Detect which cell encompasses the target text, then output its (X, Y) center coordinate. 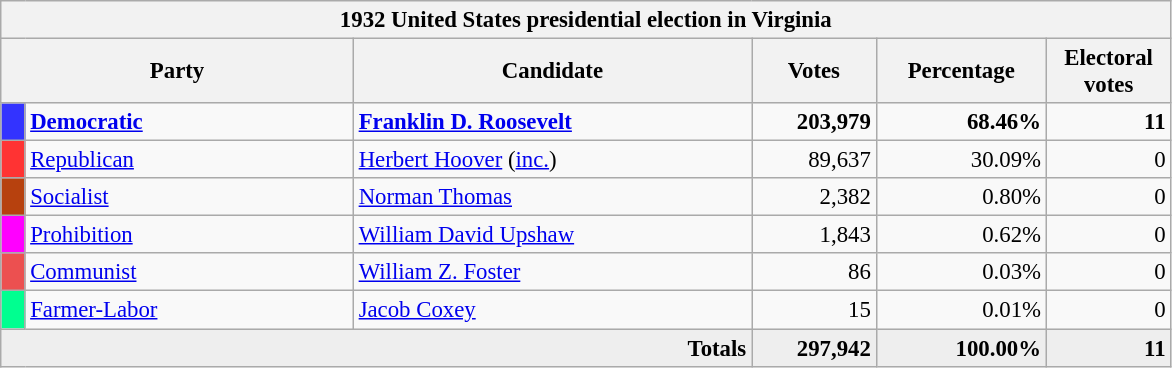
Democratic (189, 122)
Totals (376, 348)
203,979 (814, 122)
Communist (189, 273)
Franklin D. Roosevelt (552, 122)
1,843 (814, 235)
15 (814, 310)
86 (814, 273)
Norman Thomas (552, 197)
68.46% (961, 122)
Party (178, 72)
Prohibition (189, 235)
Jacob Coxey (552, 310)
0.80% (961, 197)
Percentage (961, 72)
0.62% (961, 235)
0.03% (961, 273)
Farmer-Labor (189, 310)
Candidate (552, 72)
89,637 (814, 160)
Votes (814, 72)
2,382 (814, 197)
Socialist (189, 197)
Republican (189, 160)
0.01% (961, 310)
Electoral votes (1108, 72)
William David Upshaw (552, 235)
100.00% (961, 348)
30.09% (961, 160)
297,942 (814, 348)
William Z. Foster (552, 273)
Herbert Hoover (inc.) (552, 160)
1932 United States presidential election in Virginia (586, 20)
